Extract the [x, y] coordinate from the center of the cell holding the provided text.  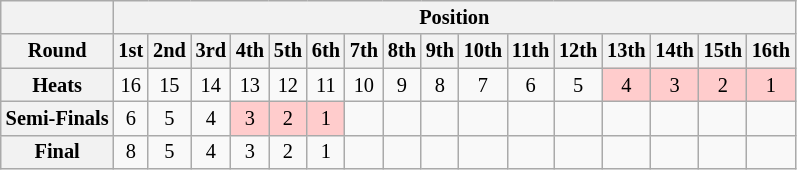
4th [250, 51]
9th [440, 51]
12 [288, 85]
5th [288, 51]
10th [483, 51]
11 [326, 85]
14 [211, 85]
15 [170, 85]
Heats [58, 85]
3rd [211, 51]
11th [530, 51]
10 [364, 85]
13th [626, 51]
13 [250, 85]
2nd [170, 51]
6th [326, 51]
Final [58, 152]
1st [132, 51]
7 [483, 85]
Round [58, 51]
8th [402, 51]
7th [364, 51]
Semi-Finals [58, 118]
12th [578, 51]
15th [723, 51]
16th [771, 51]
Position [455, 17]
14th [674, 51]
16 [132, 85]
9 [402, 85]
